Output the (x, y) coordinate of the center of the cell containing the given text.  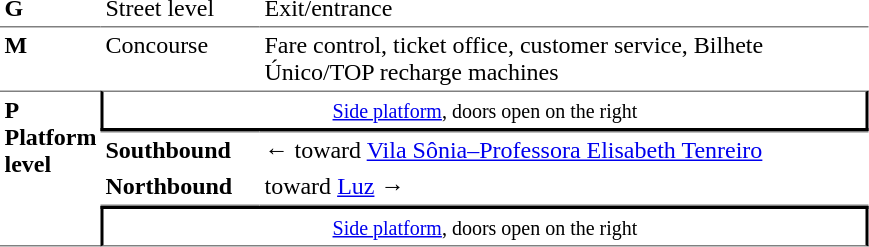
M (50, 58)
Concourse (180, 58)
← toward Vila Sônia–Professora Elisabeth Tenreiro (564, 150)
PPlatform level (50, 168)
Southbound (180, 150)
Northbound (180, 187)
toward Luz → (564, 187)
Fare control, ticket office, customer service, Bilhete Único/TOP recharge machines (564, 58)
